For the text-containing cell, return its midpoint in (X, Y) coordinate format. 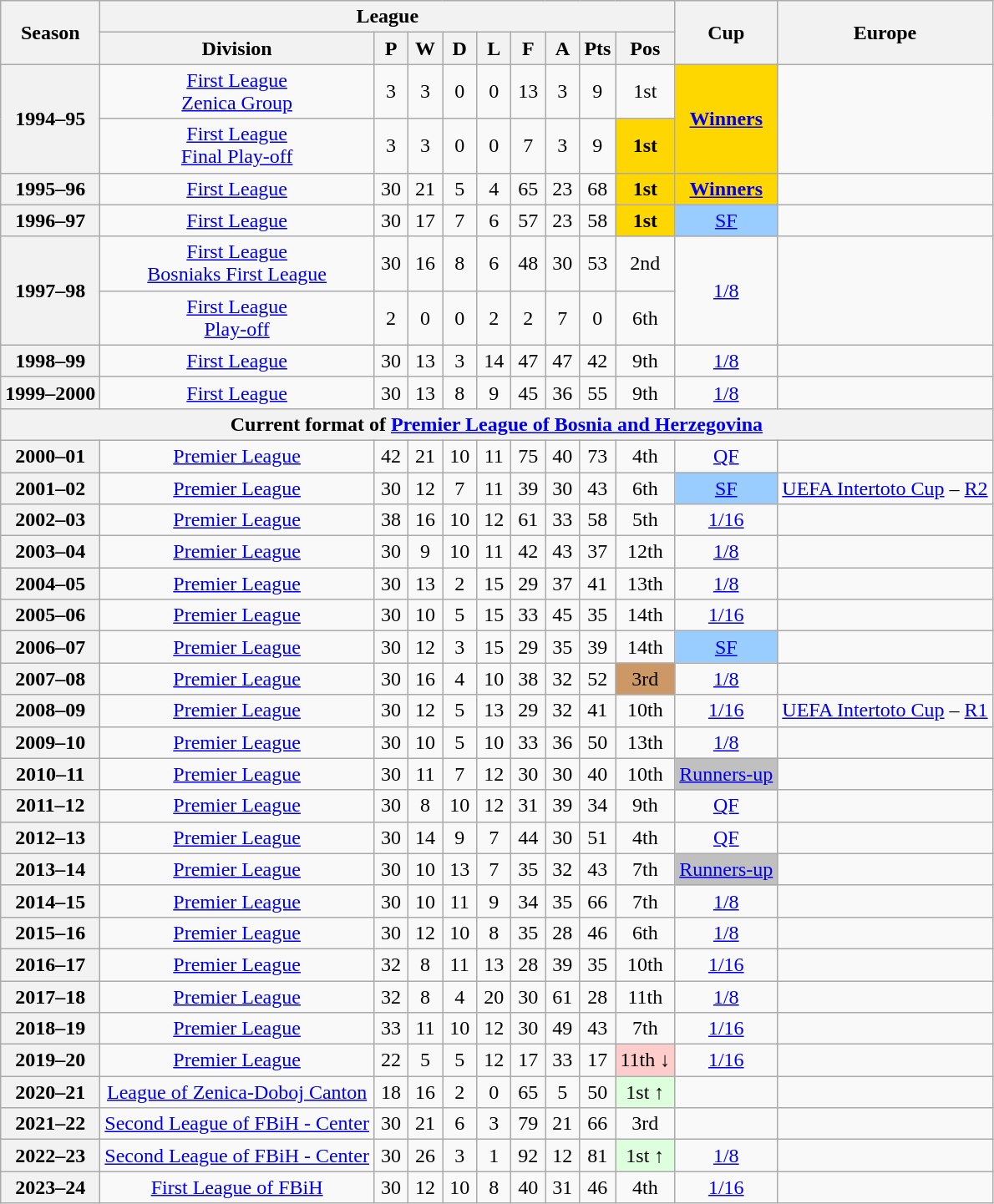
22 (391, 1060)
2018–19 (50, 1029)
18 (391, 1092)
D (459, 48)
75 (528, 456)
81 (598, 1156)
53 (598, 264)
1997–98 (50, 291)
79 (528, 1124)
5th (645, 520)
Cup (727, 33)
1995–96 (50, 189)
UEFA Intertoto Cup – R1 (885, 711)
26 (426, 1156)
First LeaguePlay-off (237, 317)
20 (494, 996)
First LeagueFinal Play-off (237, 145)
2020–21 (50, 1092)
W (426, 48)
1998–99 (50, 361)
2005–06 (50, 615)
52 (598, 679)
11th (645, 996)
2001–02 (50, 488)
2016–17 (50, 964)
51 (598, 837)
2013–14 (50, 869)
2000–01 (50, 456)
73 (598, 456)
12th (645, 552)
UEFA Intertoto Cup – R2 (885, 488)
L (494, 48)
League of Zenica-Doboj Canton (237, 1092)
2002–03 (50, 520)
Season (50, 33)
Pos (645, 48)
68 (598, 189)
2019–20 (50, 1060)
First League of FBiH (237, 1187)
1994–95 (50, 119)
2010–11 (50, 774)
2nd (645, 264)
44 (528, 837)
2006–07 (50, 647)
49 (563, 1029)
P (391, 48)
Pts (598, 48)
2004–05 (50, 584)
F (528, 48)
2011–12 (50, 806)
1 (494, 1156)
55 (598, 392)
2023–24 (50, 1187)
2022–23 (50, 1156)
First LeagueZenica Group (237, 92)
A (563, 48)
2017–18 (50, 996)
57 (528, 220)
2008–09 (50, 711)
Current format of Premier League of Bosnia and Herzegovina (496, 424)
2021–22 (50, 1124)
2012–13 (50, 837)
11th ↓ (645, 1060)
League (388, 17)
2014–15 (50, 901)
48 (528, 264)
Europe (885, 33)
2015–16 (50, 933)
Division (237, 48)
2007–08 (50, 679)
1996–97 (50, 220)
92 (528, 1156)
2009–10 (50, 742)
First LeagueBosniaks First League (237, 264)
2003–04 (50, 552)
1999–2000 (50, 392)
